From the cell containing the given text, extract its center point as [X, Y] coordinate. 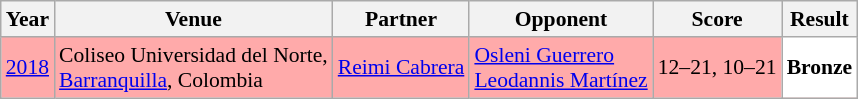
Opponent [560, 19]
Reimi Cabrera [402, 68]
Bronze [820, 68]
Coliseo Universidad del Norte,Barranquilla, Colombia [194, 68]
Partner [402, 19]
12–21, 10–21 [718, 68]
Score [718, 19]
Result [820, 19]
2018 [28, 68]
Venue [194, 19]
Year [28, 19]
Osleni Guerrero Leodannis Martínez [560, 68]
